Extract the [X, Y] coordinate from the center of the cell holding the provided text.  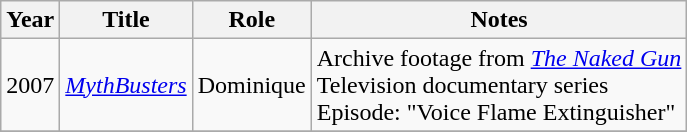
MythBusters [126, 85]
Archive footage from The Naked GunTelevision documentary seriesEpisode: "Voice Flame Extinguisher" [499, 85]
2007 [30, 85]
Dominique [252, 85]
Year [30, 20]
Role [252, 20]
Title [126, 20]
Notes [499, 20]
